Determine the (X, Y) coordinate at the center of the cell enclosing the given text.  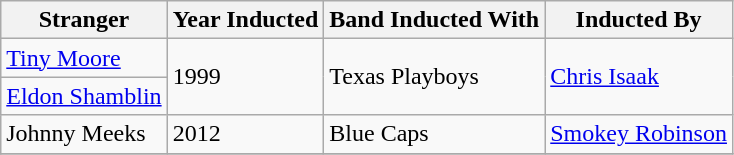
Stranger (84, 20)
Smokey Robinson (639, 134)
Chris Isaak (639, 77)
2012 (246, 134)
Tiny Moore (84, 58)
Blue Caps (434, 134)
Johnny Meeks (84, 134)
1999 (246, 77)
Inducted By (639, 20)
Texas Playboys (434, 77)
Band Inducted With (434, 20)
Year Inducted (246, 20)
Eldon Shamblin (84, 96)
